Return [X, Y] of the center of cell containing provided text 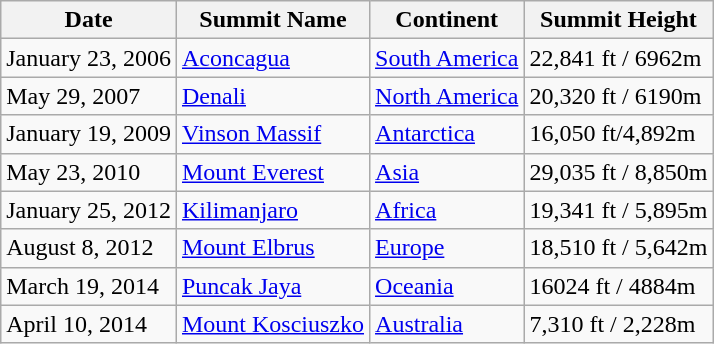
Summit Height [618, 20]
Mount Everest [272, 172]
May 29, 2007 [89, 96]
Mount Elbrus [272, 248]
Africa [447, 210]
August 8, 2012 [89, 248]
March 19, 2014 [89, 286]
January 23, 2006 [89, 58]
Puncak Jaya [272, 286]
Vinson Massif [272, 134]
Mount Kosciuszko [272, 324]
16,050 ft/4,892m [618, 134]
January 19, 2009 [89, 134]
20,320 ft / 6190m [618, 96]
Kilimanjaro [272, 210]
South America [447, 58]
29,035 ft / 8,850m [618, 172]
Continent [447, 20]
Summit Name [272, 20]
19,341 ft / 5,895m [618, 210]
Europe [447, 248]
18,510 ft / 5,642m [618, 248]
Denali [272, 96]
Oceania [447, 286]
May 23, 2010 [89, 172]
7,310 ft / 2,228m [618, 324]
Antarctica [447, 134]
16024 ft / 4884m [618, 286]
Asia [447, 172]
Australia [447, 324]
22,841 ft / 6962m [618, 58]
January 25, 2012 [89, 210]
Aconcagua [272, 58]
April 10, 2014 [89, 324]
North America [447, 96]
Date [89, 20]
